From the cell containing the given text, extract its center point as [X, Y] coordinate. 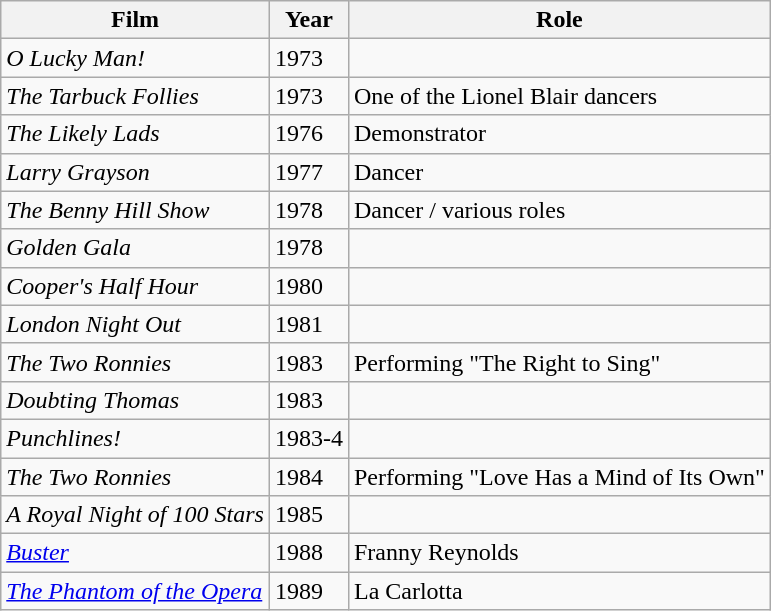
Buster [136, 553]
1981 [308, 324]
Cooper's Half Hour [136, 286]
1984 [308, 477]
O Lucky Man! [136, 58]
London Night Out [136, 324]
1988 [308, 553]
1983-4 [308, 438]
Role [559, 20]
The Likely Lads [136, 134]
1989 [308, 591]
Demonstrator [559, 134]
Larry Grayson [136, 172]
1980 [308, 286]
Doubting Thomas [136, 400]
The Benny Hill Show [136, 210]
Performing "Love Has a Mind of Its Own" [559, 477]
1985 [308, 515]
Punchlines! [136, 438]
One of the Lionel Blair dancers [559, 96]
Golden Gala [136, 248]
A Royal Night of 100 Stars [136, 515]
The Tarbuck Follies [136, 96]
1976 [308, 134]
Film [136, 20]
Year [308, 20]
Dancer / various roles [559, 210]
Franny Reynolds [559, 553]
Dancer [559, 172]
La Carlotta [559, 591]
The Phantom of the Opera [136, 591]
1977 [308, 172]
Performing "The Right to Sing" [559, 362]
